Return the (X, Y) coordinate for the center point of the cell that contains the specified text.  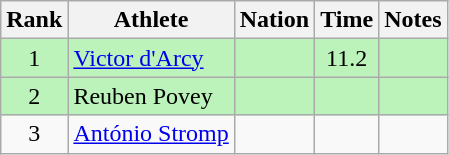
Notes (413, 20)
Rank (34, 20)
3 (34, 134)
1 (34, 58)
Reuben Povey (151, 96)
António Stromp (151, 134)
2 (34, 96)
Nation (274, 20)
11.2 (347, 58)
Athlete (151, 20)
Time (347, 20)
Victor d'Arcy (151, 58)
